Locate the cell with the specified text and output its (X, Y) center coordinate. 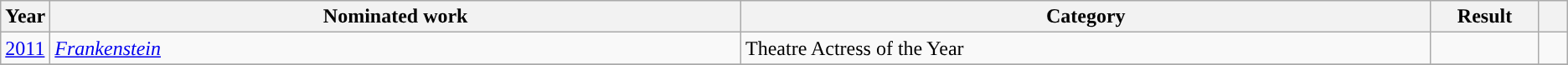
2011 (25, 48)
Theatre Actress of the Year (1086, 48)
Nominated work (395, 17)
Year (25, 17)
Result (1484, 17)
Category (1086, 17)
Frankenstein (395, 48)
